Search for the cell housing the specified text and yield its [x, y] center coordinate. 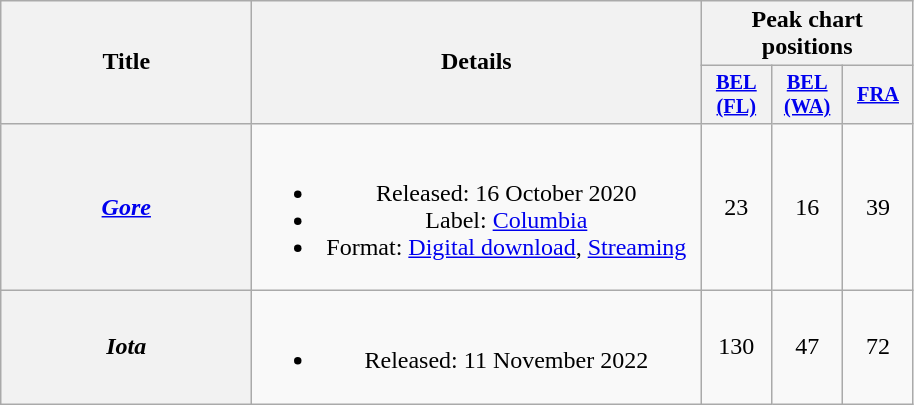
BEL(FL) [736, 95]
39 [878, 206]
Title [126, 62]
47 [808, 348]
Released: 16 October 2020Label: ColumbiaFormat: Digital download, Streaming [476, 206]
72 [878, 348]
BEL(WA) [808, 95]
130 [736, 348]
Released: 11 November 2022 [476, 348]
Details [476, 62]
Peak chart positions [808, 34]
23 [736, 206]
Iota [126, 348]
Gore [126, 206]
16 [808, 206]
FRA [878, 95]
